Return the (X, Y) coordinate for the center point of the cell that contains the specified text.  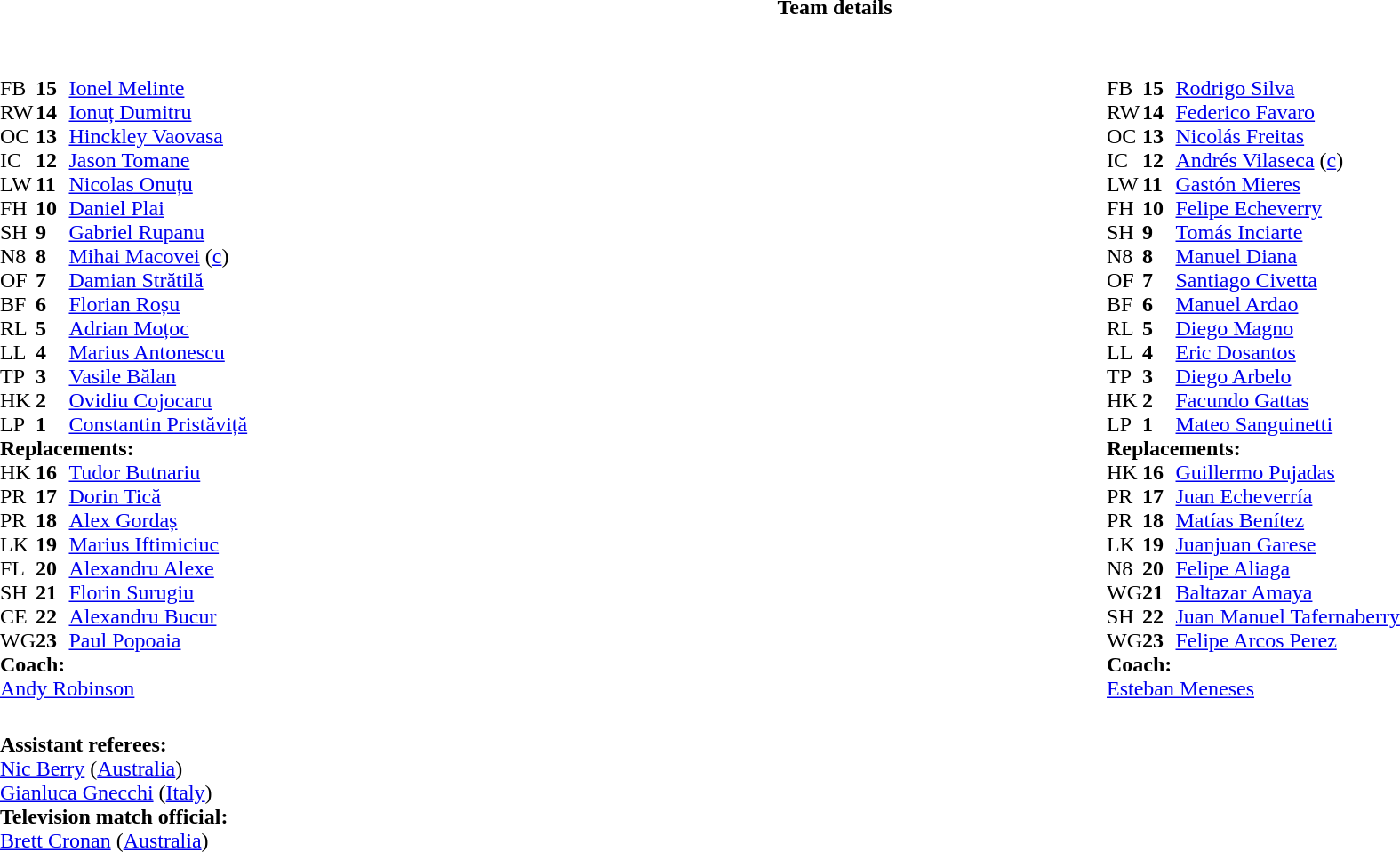
Adrian Moțoc (158, 329)
Daniel Plai (158, 208)
Esteban Meneses (1253, 688)
Diego Arbelo (1288, 377)
Juan Echeverría (1288, 496)
Manuel Diana (1288, 256)
Ionuț Dumitru (158, 112)
CE (18, 617)
Facundo Gattas (1288, 400)
Matías Benítez (1288, 521)
Tudor Butnariu (158, 473)
Alexandru Bucur (158, 617)
Felipe Aliaga (1288, 569)
Alex Gordaș (158, 521)
Felipe Arcos Perez (1288, 640)
Rodrigo Silva (1288, 89)
Hinckley Vaovasa (158, 137)
Felipe Echeverry (1288, 208)
FL (18, 569)
Andy Robinson (124, 688)
Mateo Sanguinetti (1288, 425)
Guillermo Pujadas (1288, 473)
Andrés Vilaseca (c) (1288, 160)
Dorin Tică (158, 496)
Tomás Inciarte (1288, 233)
Marius Antonescu (158, 352)
Diego Magno (1288, 329)
Constantin Pristăviță (158, 425)
Juan Manuel Tafernaberry (1288, 617)
Florin Surugiu (158, 592)
Gabriel Rupanu (158, 233)
Ionel Melinte (158, 89)
Jason Tomane (158, 160)
Alexandru Alexe (158, 569)
Marius Iftimiciuc (158, 544)
Baltazar Amaya (1288, 592)
Ovidiu Cojocaru (158, 400)
Damian Strătilă (158, 281)
Nicolás Freitas (1288, 137)
Juanjuan Garese (1288, 544)
Vasile Bălan (158, 377)
Gastón Mieres (1288, 185)
Nicolas Onuțu (158, 185)
Florian Roșu (158, 304)
Federico Favaro (1288, 112)
Manuel Ardao (1288, 304)
Santiago Civetta (1288, 281)
Mihai Macovei (c) (158, 256)
Eric Dosantos (1288, 352)
Paul Popoaia (158, 640)
